For the text-containing cell, return its midpoint in [x, y] coordinate format. 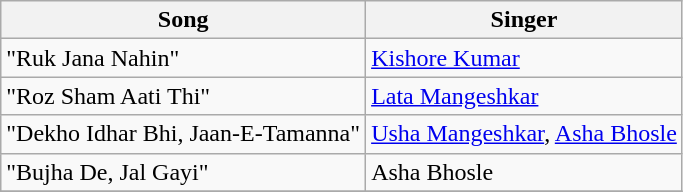
Lata Mangeshkar [524, 96]
"Ruk Jana Nahin" [184, 58]
Kishore Kumar [524, 58]
"Bujha De, Jal Gayi" [184, 172]
"Roz Sham Aati Thi" [184, 96]
Song [184, 20]
"Dekho Idhar Bhi, Jaan-E-Tamanna" [184, 134]
Singer [524, 20]
Asha Bhosle [524, 172]
Usha Mangeshkar, Asha Bhosle [524, 134]
